Identify which cell holds the provided text, then report its [x, y] central coordinate. 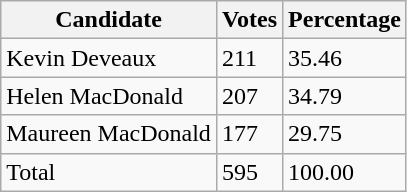
Total [109, 172]
Votes [249, 20]
29.75 [345, 134]
595 [249, 172]
Helen MacDonald [109, 96]
100.00 [345, 172]
207 [249, 96]
177 [249, 134]
Percentage [345, 20]
211 [249, 58]
34.79 [345, 96]
35.46 [345, 58]
Candidate [109, 20]
Maureen MacDonald [109, 134]
Kevin Deveaux [109, 58]
